Find where the given text appears and provide that cell's center as (x, y) coordinate. 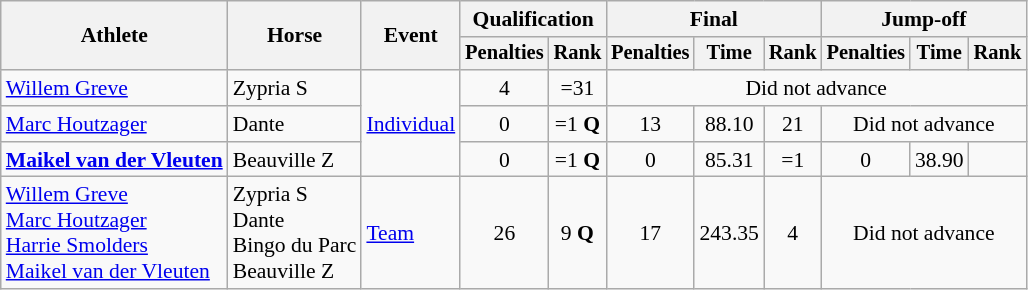
Willem GreveMarc HoutzagerHarrie SmoldersMaikel van der Vleuten (114, 233)
=1 (793, 160)
Zypria S (295, 88)
Athlete (114, 36)
Dante (295, 124)
Marc Houtzager (114, 124)
13 (650, 124)
21 (793, 124)
Maikel van der Vleuten (114, 160)
243.35 (728, 233)
17 (650, 233)
Jump-off (924, 19)
26 (504, 233)
Event (410, 36)
Willem Greve (114, 88)
Individual (410, 124)
Zypria SDanteBingo du ParcBeauville Z (295, 233)
Beauville Z (295, 160)
Qualification (533, 19)
38.90 (940, 160)
88.10 (728, 124)
Final (714, 19)
Horse (295, 36)
85.31 (728, 160)
9 Q (578, 233)
Team (410, 233)
=31 (578, 88)
